Return [X, Y] of the center of cell containing provided text 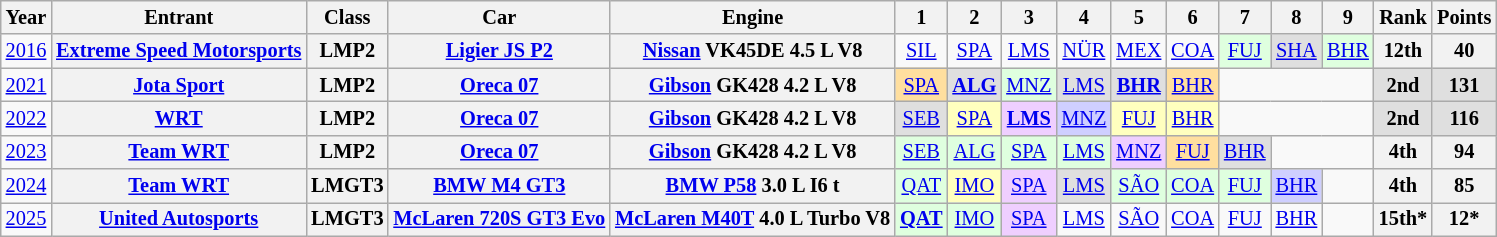
BMW M4 GT3 [499, 186]
SIL [921, 51]
6 [1192, 17]
5 [1138, 17]
Class [347, 17]
2016 [26, 51]
BMW P58 3.0 L I6 t [752, 186]
SHA [1297, 51]
Engine [752, 17]
8 [1297, 17]
12th [1403, 51]
Points [1464, 17]
Entrant [178, 17]
12* [1464, 219]
2021 [26, 85]
7 [1245, 17]
Jota Sport [178, 85]
4 [1084, 17]
85 [1464, 186]
Extreme Speed Motorsports [178, 51]
Nissan VK45DE 4.5 L V8 [752, 51]
3 [1028, 17]
2023 [26, 152]
McLaren M40T 4.0 L Turbo V8 [752, 219]
NÜR [1084, 51]
94 [1464, 152]
United Autosports [178, 219]
Ligier JS P2 [499, 51]
2022 [26, 118]
Rank [1403, 17]
131 [1464, 85]
1 [921, 17]
MEX [1138, 51]
McLaren 720S GT3 Evo [499, 219]
Year [26, 17]
40 [1464, 51]
2024 [26, 186]
9 [1348, 17]
WRT [178, 118]
2 [974, 17]
116 [1464, 118]
2025 [26, 219]
15th* [1403, 219]
Car [499, 17]
